Detect which cell encompasses the target text, then output its [x, y] center coordinate. 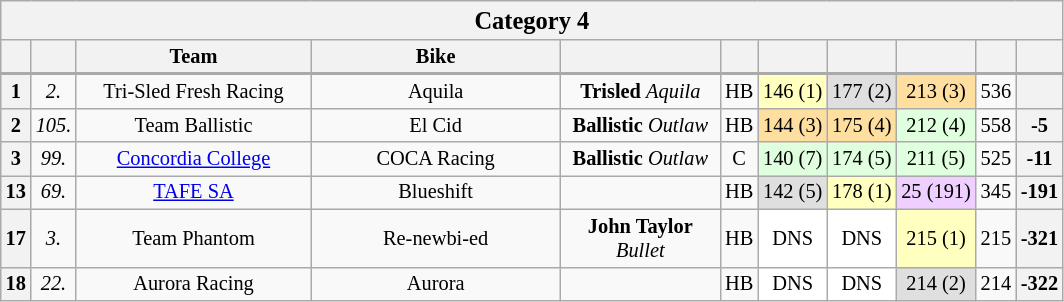
2. [54, 91]
175 (4) [862, 125]
215 (1) [936, 238]
Concordia College [194, 159]
99. [54, 159]
69. [54, 192]
13 [16, 192]
Re-newbi-ed [436, 238]
105. [54, 125]
Team Phantom [194, 238]
17 [16, 238]
Bike [436, 57]
Aurora [436, 284]
2 [16, 125]
3 [16, 159]
Team [194, 57]
536 [996, 91]
146 (1) [792, 91]
-191 [1040, 192]
558 [996, 125]
525 [996, 159]
174 (5) [862, 159]
1 [16, 91]
144 (3) [792, 125]
Aurora Racing [194, 284]
215 [996, 238]
177 (2) [862, 91]
212 (4) [936, 125]
Trisled Aquila [640, 91]
142 (5) [792, 192]
Category 4 [532, 20]
18 [16, 284]
Team Ballistic [194, 125]
-5 [1040, 125]
213 (3) [936, 91]
TAFE SA [194, 192]
22. [54, 284]
Tri-Sled Fresh Racing [194, 91]
John Taylor Bullet [640, 238]
Aquila [436, 91]
345 [996, 192]
211 (5) [936, 159]
El Cid [436, 125]
-321 [1040, 238]
178 (1) [862, 192]
3. [54, 238]
-322 [1040, 284]
214 (2) [936, 284]
25 (191) [936, 192]
140 (7) [792, 159]
C [739, 159]
Blueshift [436, 192]
214 [996, 284]
COCA Racing [436, 159]
-11 [1040, 159]
